Identify which cell holds the provided text, then report its [X, Y] central coordinate. 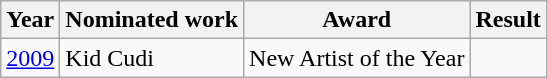
Year [30, 20]
2009 [30, 58]
Award [357, 20]
Result [508, 20]
New Artist of the Year [357, 58]
Nominated work [152, 20]
Kid Cudi [152, 58]
